Return [x, y] of the center of cell containing provided text 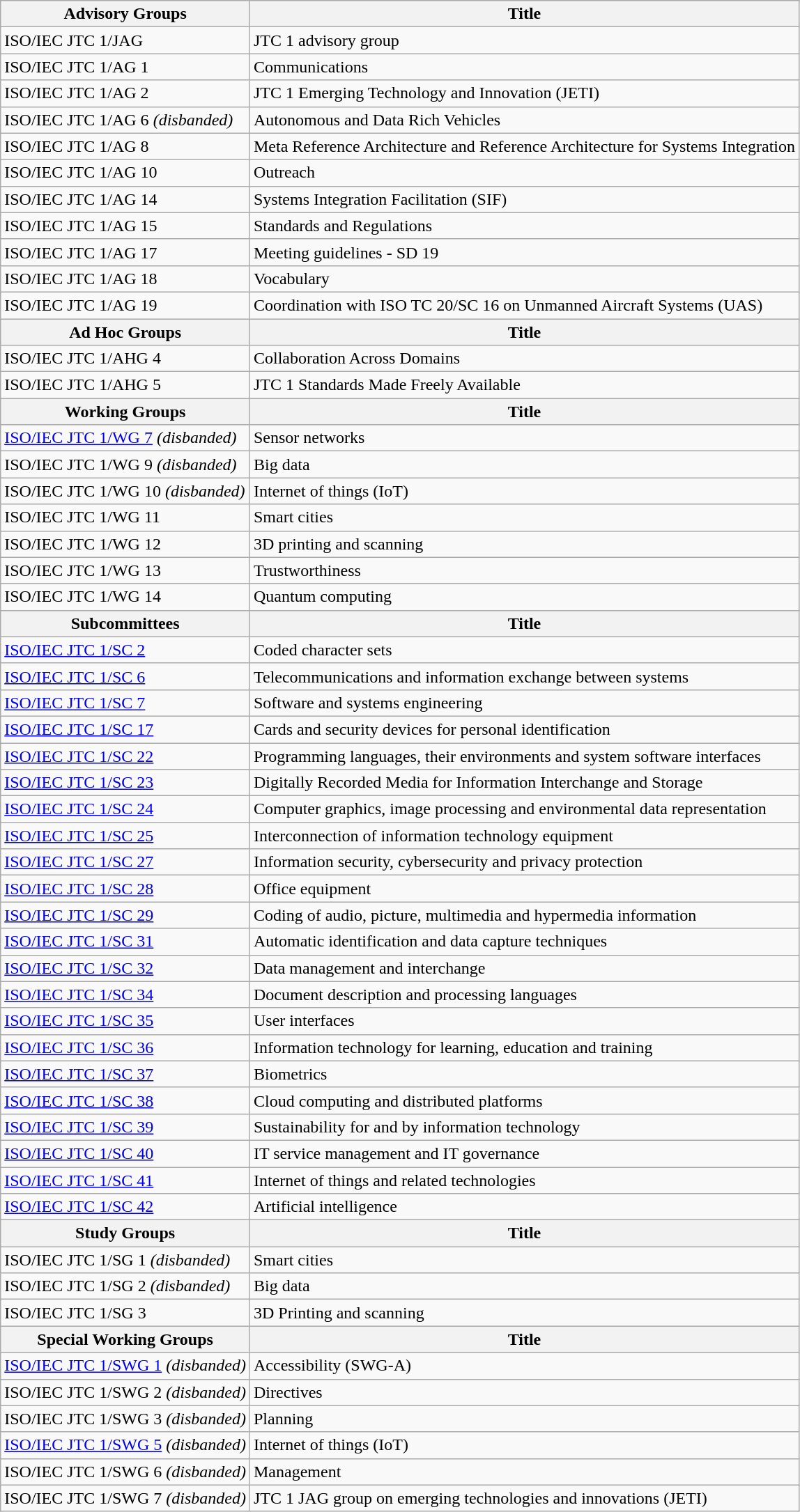
Subcommittees [125, 623]
Meeting guidelines - SD 19 [524, 252]
Coordination with ISO TC 20/SC 16 on Unmanned Aircraft Systems (UAS) [524, 305]
ISO/IEC JTC 1/WG 10 (disbanded) [125, 491]
ISO/IEC JTC 1/SC 28 [125, 889]
Special Working Groups [125, 1339]
Quantum computing [524, 597]
ISO/IEC JTC 1/AG 18 [125, 279]
ISO/IEC JTC 1/SC 23 [125, 783]
JTC 1 JAG group on emerging technologies and innovations (JETI) [524, 1498]
ISO/IEC JTC 1/SC 36 [125, 1047]
Computer graphics, image processing and environmental data representation [524, 809]
Systems Integration Facilitation (SIF) [524, 199]
Vocabulary [524, 279]
User interfaces [524, 1021]
ISO/IEC JTC 1/SC 24 [125, 809]
IT service management and IT governance [524, 1153]
ISO/IEC JTC 1/WG 14 [125, 597]
3D Printing and scanning [524, 1313]
ISO/IEC JTC 1/WG 12 [125, 544]
ISO/IEC JTC 1/SWG 7 (disbanded) [125, 1498]
ISO/IEC JTC 1/SC 25 [125, 836]
ISO/IEC JTC 1/SC 31 [125, 942]
ISO/IEC JTC 1/SC 17 [125, 729]
ISO/IEC JTC 1/SC 42 [125, 1207]
ISO/IEC JTC 1/SWG 6 (disbanded) [125, 1472]
Interconnection of information technology equipment [524, 836]
ISO/IEC JTC 1/SWG 1 (disbanded) [125, 1366]
Accessibility (SWG-A) [524, 1366]
Directives [524, 1392]
Internet of things and related technologies [524, 1180]
Study Groups [125, 1233]
Communications [524, 67]
ISO/IEC JTC 1/SC 32 [125, 968]
Autonomous and Data Rich Vehicles [524, 120]
Coding of audio, picture, multimedia and hypermedia information [524, 915]
ISO/IEC JTC 1/AG 10 [125, 173]
ISO/IEC JTC 1/WG 11 [125, 517]
ISO/IEC JTC 1/AG 1 [125, 67]
Trustworthiness [524, 570]
Software and systems engineering [524, 703]
ISO/IEC JTC 1/WG 7 (disbanded) [125, 438]
ISO/IEC JTC 1/SWG 2 (disbanded) [125, 1392]
ISO/IEC JTC 1/SC 41 [125, 1180]
ISO/IEC JTC 1/AG 15 [125, 226]
ISO/IEC JTC 1/SWG 5 (disbanded) [125, 1445]
ISO/IEC JTC 1/WG 9 (disbanded) [125, 465]
Management [524, 1472]
Cards and security devices for personal identification [524, 729]
ISO/IEC JTC 1/SC 37 [125, 1074]
Information technology for learning, education and training [524, 1047]
ISO/IEC JTC 1/AG 2 [125, 93]
ISO/IEC JTC 1/WG 13 [125, 570]
Document description and processing languages [524, 995]
ISO/IEC JTC 1/SC 6 [125, 676]
Meta Reference Architecture and Reference Architecture for Systems Integration [524, 146]
ISO/IEC JTC 1/JAG [125, 40]
ISO/IEC JTC 1/SC 38 [125, 1100]
Telecommunications and information exchange between systems [524, 676]
ISO/IEC JTC 1/SC 29 [125, 915]
ISO/IEC JTC 1/SC 39 [125, 1127]
ISO/IEC JTC 1/SC 40 [125, 1153]
Sensor networks [524, 438]
ISO/IEC JTC 1/AHG 4 [125, 359]
ISO/IEC JTC 1/SG 2 (disbanded) [125, 1286]
Automatic identification and data capture techniques [524, 942]
Digitally Recorded Media for Information Interchange and Storage [524, 783]
ISO/IEC JTC 1/AG 17 [125, 252]
ISO/IEC JTC 1/SG 3 [125, 1313]
Collaboration Across Domains [524, 359]
Biometrics [524, 1074]
Artificial intelligence [524, 1207]
Data management and interchange [524, 968]
Outreach [524, 173]
JTC 1 advisory group [524, 40]
Working Groups [125, 412]
ISO/IEC JTC 1/SG 1 (disbanded) [125, 1260]
ISO/IEC JTC 1/AG 8 [125, 146]
Coded character sets [524, 650]
Office equipment [524, 889]
Cloud computing and distributed platforms [524, 1100]
Advisory Groups [125, 14]
Information security, cybersecurity and privacy protection [524, 862]
3D printing and scanning [524, 544]
ISO/IEC JTC 1/AG 6 (disbanded) [125, 120]
ISO/IEC JTC 1/SC 35 [125, 1021]
JTC 1 Standards Made Freely Available [524, 385]
ISO/IEC JTC 1/SWG 3 (disbanded) [125, 1419]
JTC 1 Emerging Technology and Innovation (JETI) [524, 93]
ISO/IEC JTC 1/SC 2 [125, 650]
Programming languages, their environments and system software interfaces [524, 756]
Planning [524, 1419]
ISO/IEC JTC 1/SC 27 [125, 862]
ISO/IEC JTC 1/SC 34 [125, 995]
ISO/IEC JTC 1/AG 19 [125, 305]
Standards and Regulations [524, 226]
ISO/IEC JTC 1/SC 22 [125, 756]
ISO/IEC JTC 1/AG 14 [125, 199]
Sustainability for and by information technology [524, 1127]
Ad Hoc Groups [125, 332]
ISO/IEC JTC 1/AHG 5 [125, 385]
ISO/IEC JTC 1/SC 7 [125, 703]
